Find where the given text appears and provide that cell's center as (x, y) coordinate. 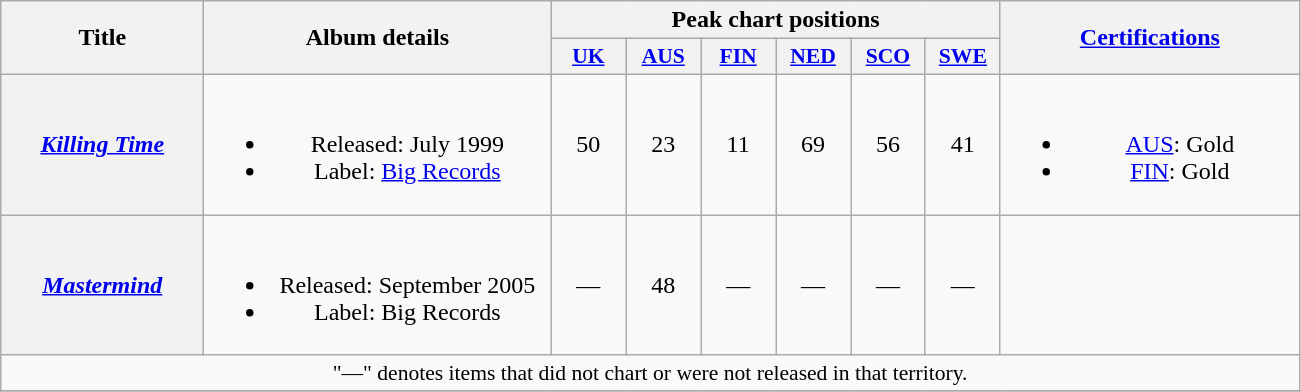
AUS: GoldFIN: Gold (1150, 144)
UK (588, 57)
48 (664, 284)
Peak chart positions (776, 20)
Released: September 2005Label: Big Records (378, 284)
Title (102, 38)
Album details (378, 38)
56 (888, 144)
Released: July 1999Label: Big Records (378, 144)
AUS (664, 57)
Certifications (1150, 38)
69 (814, 144)
Killing Time (102, 144)
11 (738, 144)
FIN (738, 57)
NED (814, 57)
"—" denotes items that did not chart or were not released in that territory. (650, 373)
50 (588, 144)
23 (664, 144)
Mastermind (102, 284)
41 (962, 144)
SWE (962, 57)
SCO (888, 57)
